Determine the (X, Y) coordinate at the center of the cell enclosing the given text.  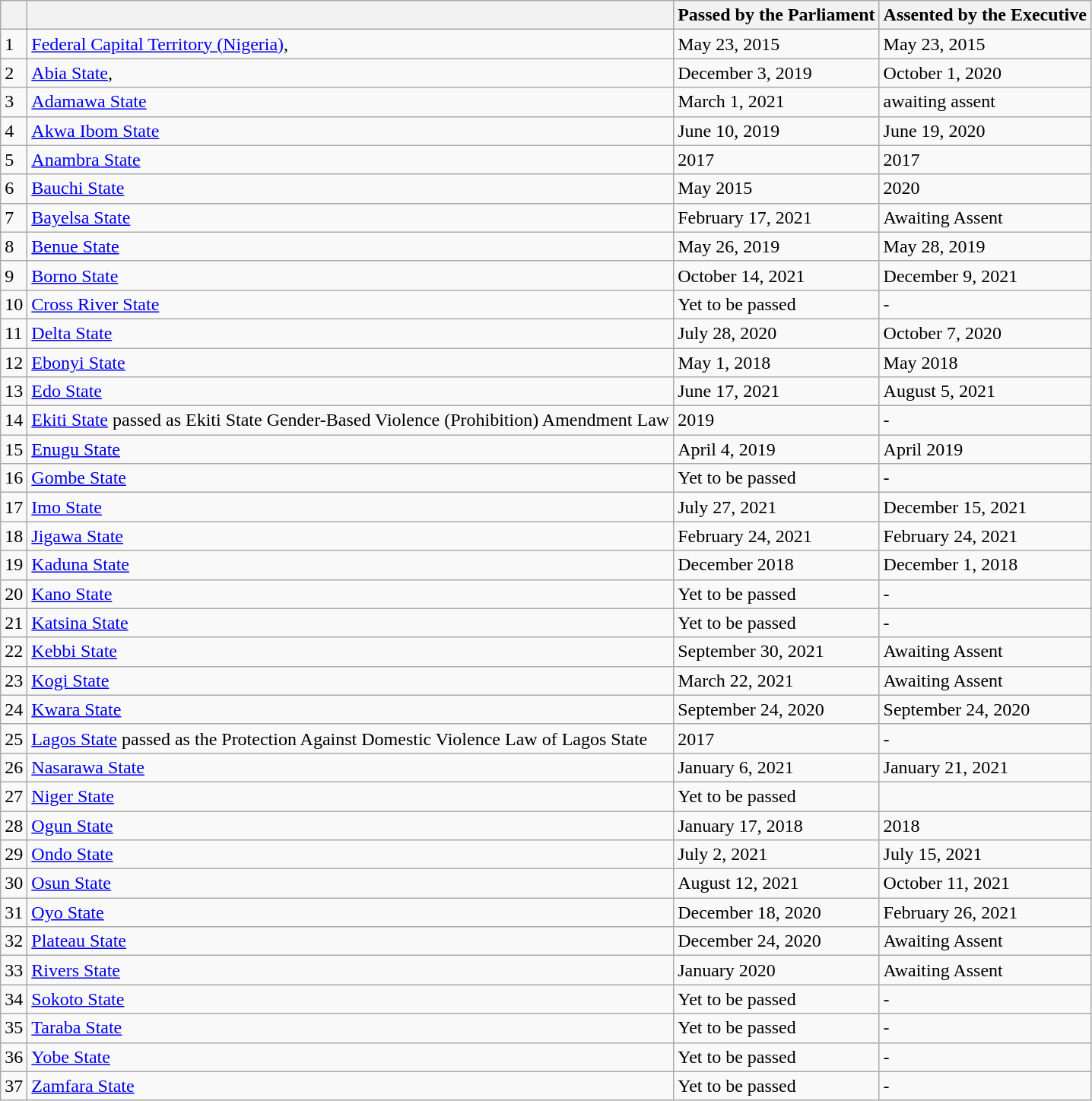
28 (14, 825)
Anambra State (351, 160)
May 28, 2019 (985, 246)
July 27, 2021 (776, 507)
Katsina State (351, 623)
February 26, 2021 (985, 912)
Oyo State (351, 912)
Niger State (351, 796)
Ebonyi State (351, 363)
Osun State (351, 884)
May 2015 (776, 189)
July 15, 2021 (985, 855)
25 (14, 738)
awaiting assent (985, 102)
March 22, 2021 (776, 681)
Jigawa State (351, 536)
February 17, 2021 (776, 217)
Bauchi State (351, 189)
October 7, 2020 (985, 333)
Imo State (351, 507)
Abia State, (351, 73)
20 (14, 594)
Plateau State (351, 941)
Kaduna State (351, 565)
21 (14, 623)
2020 (985, 189)
January 21, 2021 (985, 767)
Taraba State (351, 1028)
Delta State (351, 333)
December 15, 2021 (985, 507)
December 9, 2021 (985, 275)
Yobe State (351, 1057)
Lagos State passed as the Protection Against Domestic Violence Law of Lagos State (351, 738)
33 (14, 970)
19 (14, 565)
Akwa Ibom State (351, 131)
23 (14, 681)
July 28, 2020 (776, 333)
August 12, 2021 (776, 884)
3 (14, 102)
Bayelsa State (351, 217)
December 18, 2020 (776, 912)
22 (14, 652)
Cross River State (351, 304)
January 2020 (776, 970)
July 2, 2021 (776, 855)
8 (14, 246)
Gombe State (351, 478)
April 2019 (985, 449)
December 3, 2019 (776, 73)
Ogun State (351, 825)
2018 (985, 825)
September 30, 2021 (776, 652)
Nasarawa State (351, 767)
Kogi State (351, 681)
27 (14, 796)
October 14, 2021 (776, 275)
Ondo State (351, 855)
29 (14, 855)
18 (14, 536)
Zamfara State (351, 1086)
10 (14, 304)
October 11, 2021 (985, 884)
14 (14, 420)
Edo State (351, 392)
2019 (776, 420)
May 26, 2019 (776, 246)
January 6, 2021 (776, 767)
24 (14, 709)
35 (14, 1028)
Adamawa State (351, 102)
1 (14, 44)
36 (14, 1057)
December 1, 2018 (985, 565)
Federal Capital Territory (Nigeria), (351, 44)
Passed by the Parliament (776, 15)
7 (14, 217)
Borno State (351, 275)
Benue State (351, 246)
6 (14, 189)
9 (14, 275)
December 24, 2020 (776, 941)
13 (14, 392)
Assented by the Executive (985, 15)
Rivers State (351, 970)
31 (14, 912)
August 5, 2021 (985, 392)
30 (14, 884)
June 19, 2020 (985, 131)
Kano State (351, 594)
March 1, 2021 (776, 102)
16 (14, 478)
5 (14, 160)
May 1, 2018 (776, 363)
April 4, 2019 (776, 449)
11 (14, 333)
May 2018 (985, 363)
Ekiti State passed as Ekiti State Gender-Based Violence (Prohibition) Amendment Law (351, 420)
12 (14, 363)
Sokoto State (351, 999)
October 1, 2020 (985, 73)
June 10, 2019 (776, 131)
37 (14, 1086)
4 (14, 131)
17 (14, 507)
January 17, 2018 (776, 825)
2 (14, 73)
June 17, 2021 (776, 392)
Kwara State (351, 709)
15 (14, 449)
Kebbi State (351, 652)
32 (14, 941)
December 2018 (776, 565)
26 (14, 767)
34 (14, 999)
Enugu State (351, 449)
